Find where the given text appears and provide that cell's center as (x, y) coordinate. 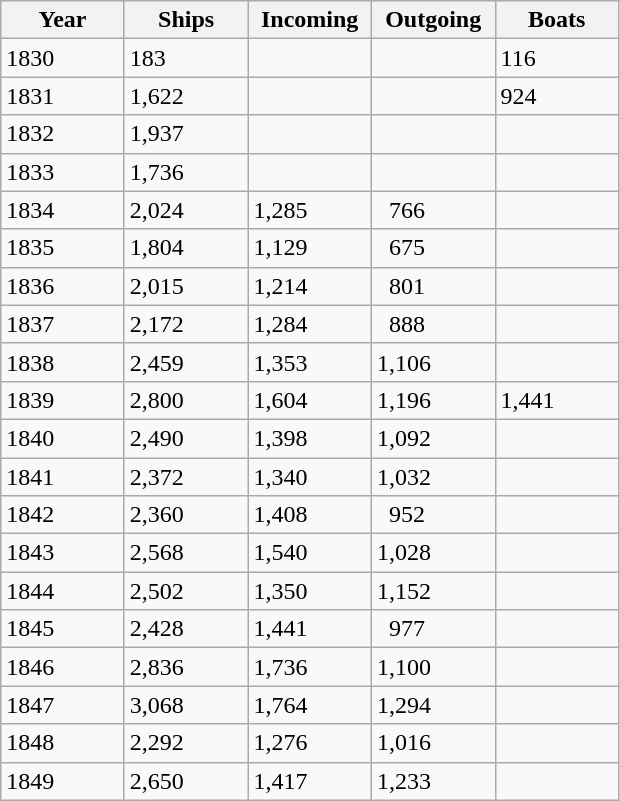
1,106 (433, 362)
1836 (63, 286)
1838 (63, 362)
1,016 (433, 743)
1834 (63, 210)
1,340 (310, 477)
1840 (63, 438)
2,428 (186, 629)
1,284 (310, 324)
2,490 (186, 438)
1,398 (310, 438)
116 (557, 58)
1835 (63, 248)
1,092 (433, 438)
1841 (63, 477)
2,172 (186, 324)
Boats (557, 20)
1,032 (433, 477)
1,417 (310, 781)
1846 (63, 667)
888 (433, 324)
1837 (63, 324)
1,276 (310, 743)
924 (557, 96)
2,800 (186, 400)
766 (433, 210)
2,372 (186, 477)
1,285 (310, 210)
1830 (63, 58)
1845 (63, 629)
1843 (63, 553)
2,568 (186, 553)
1848 (63, 743)
Year (63, 20)
1,937 (186, 134)
1,622 (186, 96)
Incoming (310, 20)
3,068 (186, 705)
1831 (63, 96)
1,764 (310, 705)
1844 (63, 591)
675 (433, 248)
Outgoing (433, 20)
1,129 (310, 248)
1,540 (310, 553)
1,028 (433, 553)
1,233 (433, 781)
2,024 (186, 210)
2,836 (186, 667)
1,408 (310, 515)
1,350 (310, 591)
1,214 (310, 286)
977 (433, 629)
1,604 (310, 400)
Ships (186, 20)
183 (186, 58)
1833 (63, 172)
1847 (63, 705)
1839 (63, 400)
801 (433, 286)
2,502 (186, 591)
2,015 (186, 286)
1,353 (310, 362)
1832 (63, 134)
1849 (63, 781)
1,804 (186, 248)
2,360 (186, 515)
1,152 (433, 591)
1842 (63, 515)
2,650 (186, 781)
1,294 (433, 705)
2,292 (186, 743)
952 (433, 515)
1,196 (433, 400)
1,100 (433, 667)
2,459 (186, 362)
